Return (X, Y) of the center of cell containing provided text 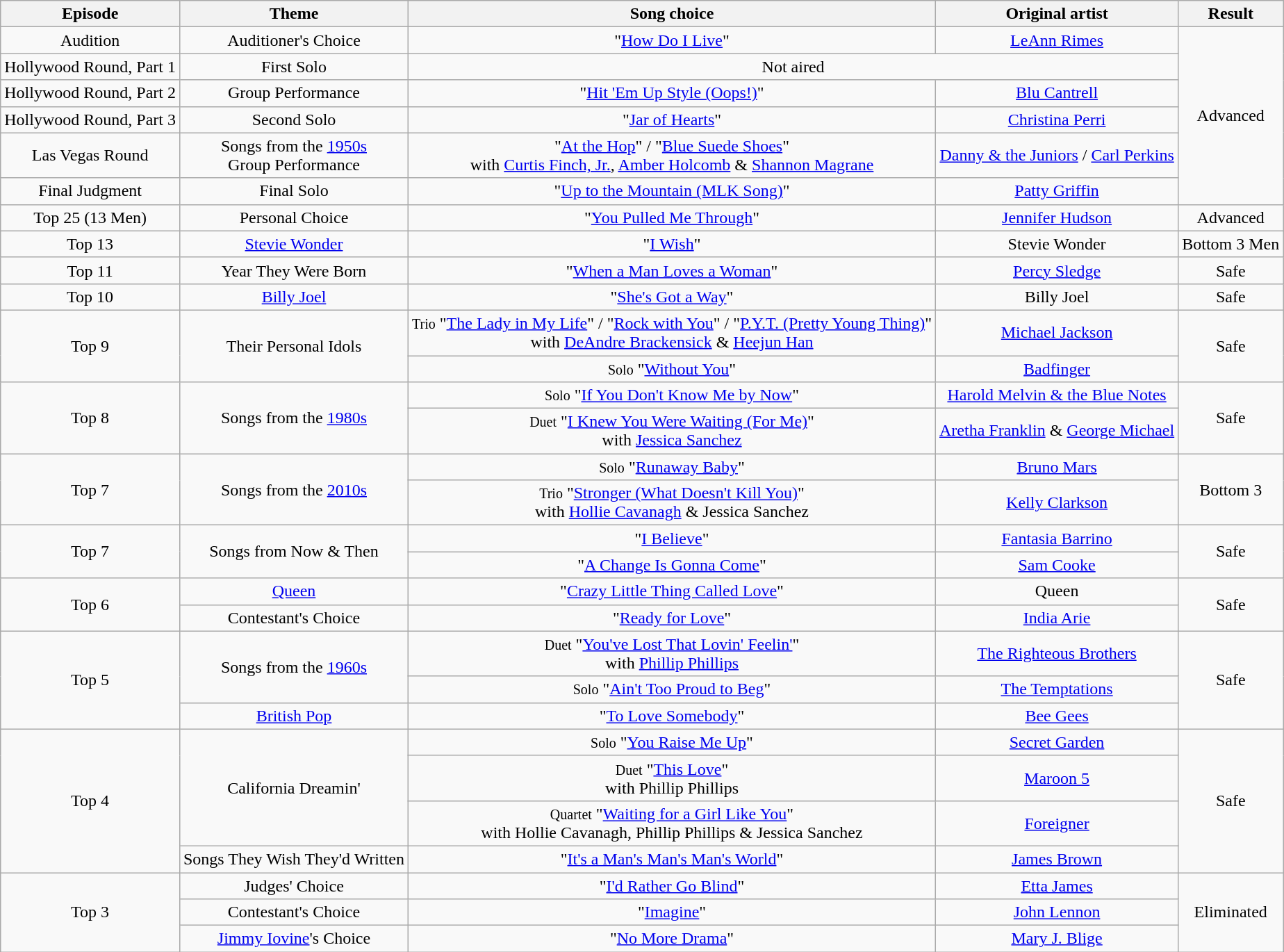
India Arie (1056, 618)
Hollywood Round, Part 3 (90, 120)
Fantasia Barrino (1056, 539)
"It's a Man's Man's Man's World" (673, 859)
Year They Were Born (293, 270)
John Lennon (1056, 912)
Final Solo (293, 191)
Top 5 (90, 680)
Trio "The Lady in My Life" / "Rock with You" / "P.Y.T. (Pretty Young Thing)" with DeAndre Brackensick & Heejun Han (673, 332)
British Pop (293, 716)
Solo "If You Don't Know Me by Now" (673, 395)
Christina Perri (1056, 120)
Bruno Mars (1056, 467)
Top 13 (90, 244)
Bee Gees (1056, 716)
"Ready for Love" (673, 618)
"I Believe" (673, 539)
"At the Hop" / "Blue Suede Shoes"with Curtis Finch, Jr., Amber Holcomb & Shannon Magrane (673, 156)
Duet "This Love"with Phillip Phillips (673, 778)
Episode (90, 14)
Hollywood Round, Part 1 (90, 67)
"She's Got a Way" (673, 297)
Group Performance (293, 93)
Songs from the 2010s (293, 489)
First Solo (293, 67)
"Crazy Little Thing Called Love" (673, 591)
Eliminated (1231, 912)
Top 8 (90, 418)
Aretha Franklin & George Michael (1056, 431)
Audition (90, 40)
Jimmy Iovine's Choice (293, 939)
Blu Cantrell (1056, 93)
James Brown (1056, 859)
Final Judgment (90, 191)
Hollywood Round, Part 2 (90, 93)
Duet "I Knew You Were Waiting (For Me)" with Jessica Sanchez (673, 431)
Solo "Ain't Too Proud to Beg" (673, 689)
Second Solo (293, 120)
"I'd Rather Go Blind" (673, 886)
Top 3 (90, 912)
Songs They Wish They'd Written (293, 859)
Kelly Clarkson (1056, 503)
Result (1231, 14)
"I Wish" (673, 244)
Songs from Now & Then (293, 552)
Patty Griffin (1056, 191)
Duet "You've Lost That Lovin' Feelin'"with Phillip Phillips (673, 653)
The Righteous Brothers (1056, 653)
"Jar of Hearts" (673, 120)
Danny & the Juniors / Carl Perkins (1056, 156)
"You Pulled Me Through" (673, 218)
Michael Jackson (1056, 332)
"How Do I Live" (673, 40)
Songs from the 1950sGroup Performance (293, 156)
Bottom 3 (1231, 489)
"No More Drama" (673, 939)
"When a Man Loves a Woman" (673, 270)
Harold Melvin & the Blue Notes (1056, 395)
"To Love Somebody" (673, 716)
Top 25 (13 Men) (90, 218)
"Imagine" (673, 912)
Mary J. Blige (1056, 939)
Judges' Choice (293, 886)
Trio "Stronger (What Doesn't Kill You)" with Hollie Cavanagh & Jessica Sanchez (673, 503)
LeAnn Rimes (1056, 40)
Auditioner's Choice (293, 40)
Maroon 5 (1056, 778)
Top 10 (90, 297)
Solo "Without You" (673, 369)
Solo "You Raise Me Up" (673, 742)
Etta James (1056, 886)
Badfinger (1056, 369)
Personal Choice (293, 218)
Theme (293, 14)
Top 4 (90, 801)
Foreigner (1056, 823)
Sam Cooke (1056, 565)
Not aired (793, 67)
Top 9 (90, 346)
"Hit 'Em Up Style (Oops!)" (673, 93)
Las Vegas Round (90, 156)
California Dreamin' (293, 787)
Percy Sledge (1056, 270)
Secret Garden (1056, 742)
Song choice (673, 14)
Songs from the 1980s (293, 418)
"A Change Is Gonna Come" (673, 565)
Solo "Runaway Baby" (673, 467)
Quartet "Waiting for a Girl Like You"with Hollie Cavanagh, Phillip Phillips & Jessica Sanchez (673, 823)
Songs from the 1960s (293, 667)
Original artist (1056, 14)
The Temptations (1056, 689)
Bottom 3 Men (1231, 244)
Their Personal Idols (293, 346)
Jennifer Hudson (1056, 218)
"Up to the Mountain (MLK Song)" (673, 191)
Top 11 (90, 270)
Top 6 (90, 605)
